Pinpoint the cell where the given text exists, returning its [X, Y] midpoint coordinate. 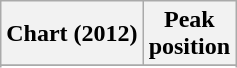
Chart (2012) [72, 34]
Peakposition [189, 34]
